Find where the given text appears and provide that cell's center as [x, y] coordinate. 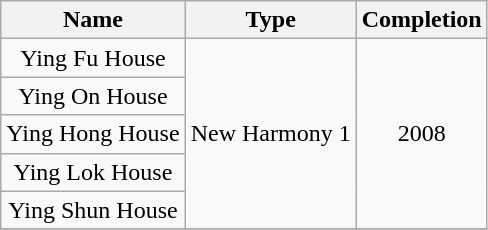
Type [270, 20]
Ying Fu House [93, 58]
Ying Hong House [93, 134]
Name [93, 20]
New Harmony 1 [270, 134]
Ying Lok House [93, 172]
Ying Shun House [93, 210]
Completion [422, 20]
Ying On House [93, 96]
2008 [422, 134]
